Extract the [x, y] coordinate from the center of the cell holding the provided text.  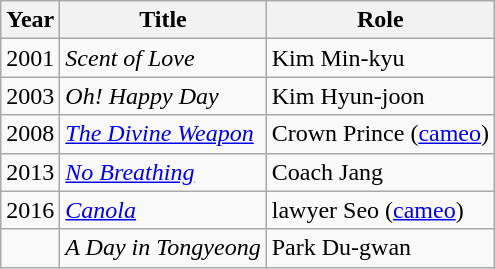
Year [30, 20]
Kim Hyun-joon [380, 96]
2001 [30, 58]
Coach Jang [380, 172]
Oh! Happy Day [163, 96]
Scent of Love [163, 58]
2003 [30, 96]
Crown Prince (cameo) [380, 134]
2013 [30, 172]
Title [163, 20]
lawyer Seo (cameo) [380, 210]
A Day in Tongyeong [163, 248]
2016 [30, 210]
2008 [30, 134]
Canola [163, 210]
Park Du-gwan [380, 248]
Kim Min-kyu [380, 58]
Role [380, 20]
No Breathing [163, 172]
The Divine Weapon [163, 134]
